Find where the given text appears and provide that cell's center as [X, Y] coordinate. 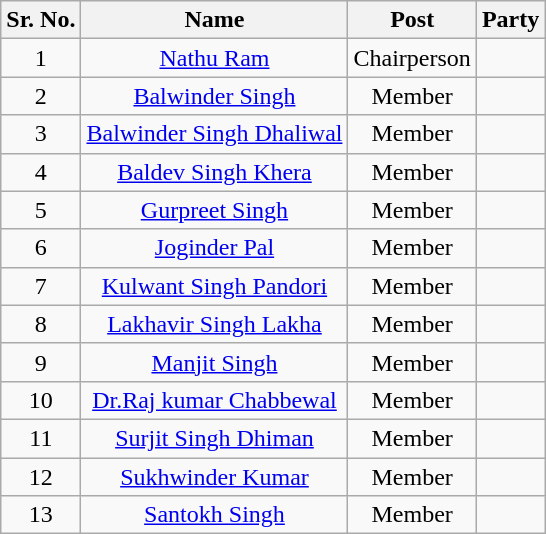
13 [41, 515]
Surjit Singh Dhiman [214, 438]
Name [214, 20]
Party [510, 20]
7 [41, 286]
1 [41, 58]
4 [41, 172]
Lakhavir Singh Lakha [214, 324]
5 [41, 210]
9 [41, 362]
3 [41, 134]
Sr. No. [41, 20]
Sukhwinder Kumar [214, 477]
Baldev Singh Khera [214, 172]
8 [41, 324]
11 [41, 438]
Balwinder Singh Dhaliwal [214, 134]
Santokh Singh [214, 515]
Dr.Raj kumar Chabbewal [214, 400]
Gurpreet Singh [214, 210]
Manjit Singh [214, 362]
Kulwant Singh Pandori [214, 286]
Joginder Pal [214, 248]
6 [41, 248]
Chairperson [412, 58]
Nathu Ram [214, 58]
10 [41, 400]
Balwinder Singh [214, 96]
Post [412, 20]
2 [41, 96]
12 [41, 477]
